For the text-containing cell, return its midpoint in [X, Y] coordinate format. 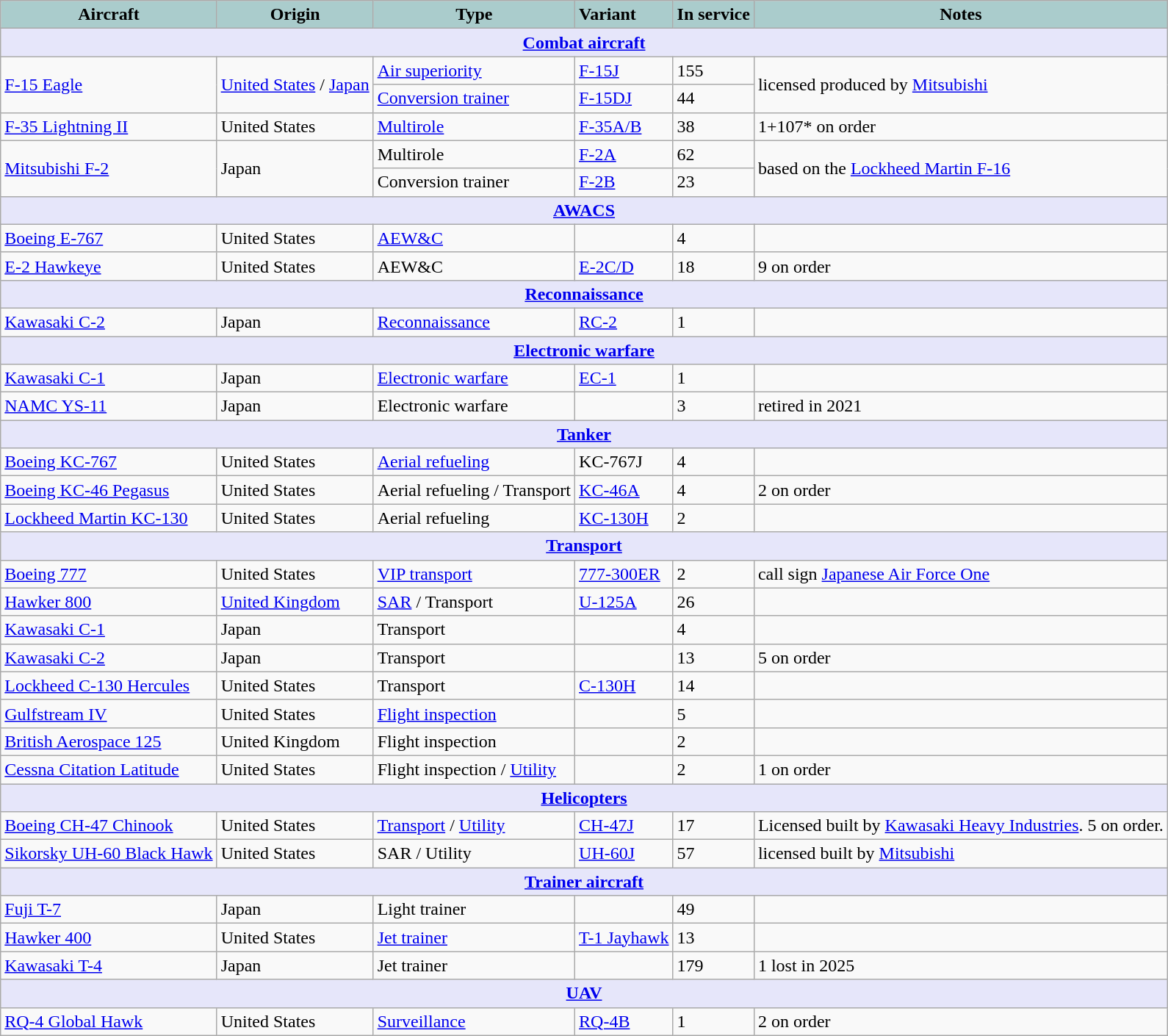
17 [713, 826]
Cessna Citation Latitude [109, 769]
777-300ER [624, 574]
23 [713, 182]
based on the Lockheed Martin F-16 [961, 168]
179 [713, 965]
Lockheed Martin KC-130 [109, 518]
UAV [585, 993]
F-15DJ [624, 98]
5 [713, 713]
Origin [295, 15]
CH-47J [624, 826]
Gulfstream IV [109, 713]
Tanker [585, 434]
14 [713, 686]
NAMC YS-11 [109, 406]
155 [713, 71]
Trainer aircraft [585, 882]
Combat aircraft [585, 43]
EC-1 [624, 378]
In service [713, 15]
KC-767J [624, 462]
F-15J [624, 71]
Light trainer [474, 910]
1+107* on order [961, 126]
Transport / Utility [474, 826]
T-1 Jayhawk [624, 938]
Boeing E-767 [109, 238]
Fuji T-7 [109, 910]
Boeing 777 [109, 574]
Hawker 800 [109, 602]
call sign Japanese Air Force One [961, 574]
Boeing CH-47 Chinook [109, 826]
licensed built by Mitsubishi [961, 854]
Surveillance [474, 1021]
38 [713, 126]
British Aerospace 125 [109, 741]
Variant [624, 15]
KC-130H [624, 518]
licensed produced by Mitsubishi [961, 84]
Type [474, 15]
KC-46A [624, 490]
U-125A [624, 602]
1 on order [961, 769]
Aircraft [109, 15]
F-2B [624, 182]
Mitsubishi F-2 [109, 168]
E-2 Hawkeye [109, 266]
9 on order [961, 266]
62 [713, 154]
RQ-4B [624, 1021]
Kawasaki T-4 [109, 965]
Aerial refueling / Transport [474, 490]
United States / Japan [295, 84]
Air superiority [474, 71]
Boeing KC-767 [109, 462]
Boeing KC-46 Pegasus [109, 490]
SAR / Transport [474, 602]
57 [713, 854]
49 [713, 910]
1 lost in 2025 [961, 965]
RC-2 [624, 322]
Sikorsky UH-60 Black Hawk [109, 854]
retired in 2021 [961, 406]
3 [713, 406]
UH-60J [624, 854]
F-15 Eagle [109, 84]
26 [713, 602]
Hawker 400 [109, 938]
E-2C/D [624, 266]
Helicopters [585, 797]
5 on order [961, 658]
RQ-4 Global Hawk [109, 1021]
Notes [961, 15]
Lockheed C-130 Hercules [109, 686]
VIP transport [474, 574]
Licensed built by Kawasaki Heavy Industries. 5 on order. [961, 826]
18 [713, 266]
44 [713, 98]
F-35 Lightning II [109, 126]
SAR / Utility [474, 854]
AWACS [585, 210]
F-35A/B [624, 126]
F-2A [624, 154]
C-130H [624, 686]
Flight inspection / Utility [474, 769]
